Detect which cell encompasses the target text, then output its (X, Y) center coordinate. 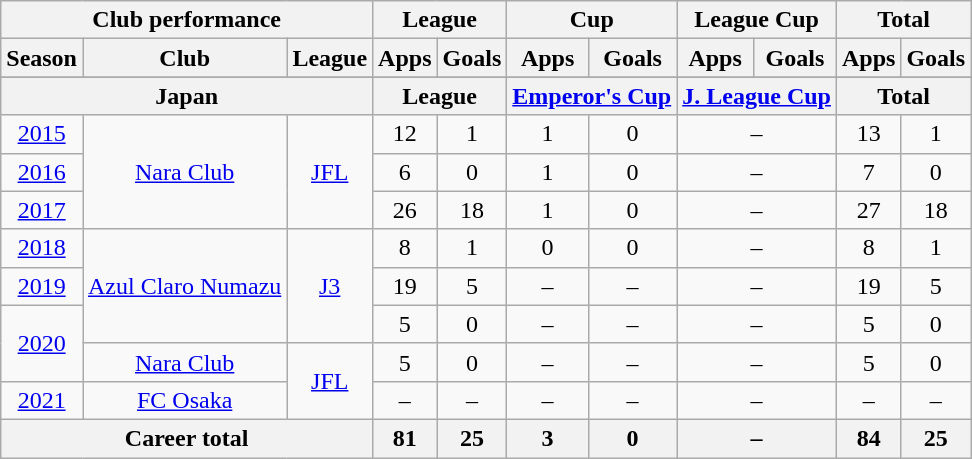
FC Osaka (184, 400)
J. League Cup (757, 96)
Emperor's Cup (592, 96)
12 (405, 134)
2018 (42, 248)
Career total (187, 438)
2021 (42, 400)
84 (868, 438)
6 (405, 172)
Season (42, 58)
J3 (330, 286)
2016 (42, 172)
3 (548, 438)
Azul Claro Numazu (184, 286)
2017 (42, 210)
Japan (187, 96)
2020 (42, 343)
81 (405, 438)
26 (405, 210)
27 (868, 210)
Cup (592, 20)
2015 (42, 134)
League Cup (757, 20)
7 (868, 172)
Club performance (187, 20)
2019 (42, 286)
13 (868, 134)
Club (184, 58)
